Determine the [x, y] coordinate at the center of the cell enclosing the given text.  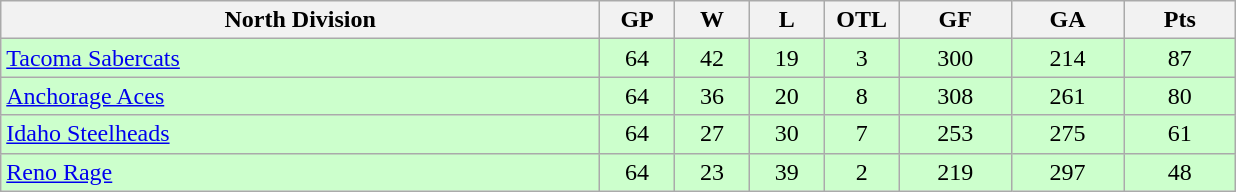
48 [1180, 172]
297 [1067, 172]
2 [862, 172]
36 [712, 96]
23 [712, 172]
Reno Rage [300, 172]
North Division [300, 20]
3 [862, 58]
80 [1180, 96]
GF [955, 20]
300 [955, 58]
39 [786, 172]
W [712, 20]
L [786, 20]
Anchorage Aces [300, 96]
61 [1180, 134]
GA [1067, 20]
GP [638, 20]
19 [786, 58]
87 [1180, 58]
8 [862, 96]
42 [712, 58]
261 [1067, 96]
275 [1067, 134]
Idaho Steelheads [300, 134]
253 [955, 134]
214 [1067, 58]
Pts [1180, 20]
OTL [862, 20]
27 [712, 134]
Tacoma Sabercats [300, 58]
20 [786, 96]
7 [862, 134]
30 [786, 134]
308 [955, 96]
219 [955, 172]
